Pinpoint the cell where the given text exists, returning its [x, y] midpoint coordinate. 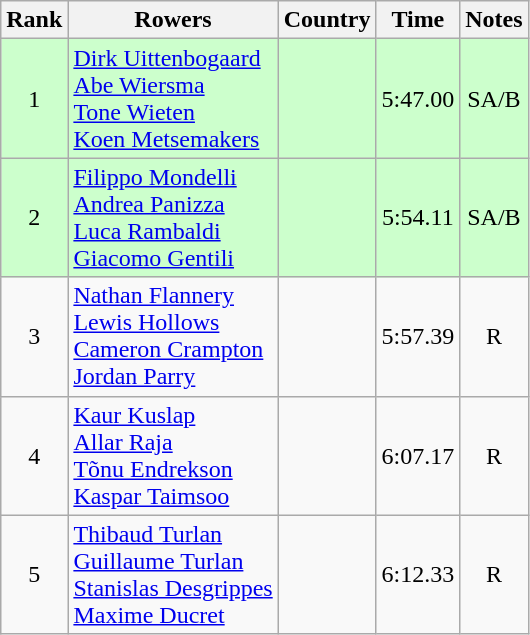
Nathan FlanneryLewis HollowsCameron CramptonJordan Parry [173, 336]
2 [34, 218]
6:07.17 [418, 456]
Notes [494, 20]
3 [34, 336]
5:54.11 [418, 218]
4 [34, 456]
Filippo MondelliAndrea PanizzaLuca RambaldiGiacomo Gentili [173, 218]
5:57.39 [418, 336]
5:47.00 [418, 98]
Dirk UittenbogaardAbe WiersmaTone WietenKoen Metsemakers [173, 98]
Country [327, 20]
6:12.33 [418, 574]
Thibaud TurlanGuillaume TurlanStanislas DesgrippesMaxime Ducret [173, 574]
Rank [34, 20]
5 [34, 574]
1 [34, 98]
Time [418, 20]
Kaur KuslapAllar RajaTõnu EndreksonKaspar Taimsoo [173, 456]
Rowers [173, 20]
